Return the [X, Y] coordinate for the center point of the cell that contains the specified text.  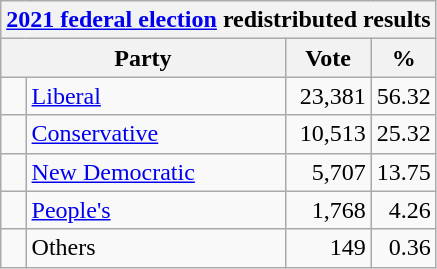
Others [156, 248]
25.32 [404, 134]
Conservative [156, 134]
Liberal [156, 96]
New Democratic [156, 172]
% [404, 58]
People's [156, 210]
5,707 [328, 172]
2021 federal election redistributed results [218, 20]
1,768 [328, 210]
Party [143, 58]
23,381 [328, 96]
149 [328, 248]
Vote [328, 58]
0.36 [404, 248]
10,513 [328, 134]
56.32 [404, 96]
13.75 [404, 172]
4.26 [404, 210]
